Pinpoint the cell where the given text exists, returning its (x, y) midpoint coordinate. 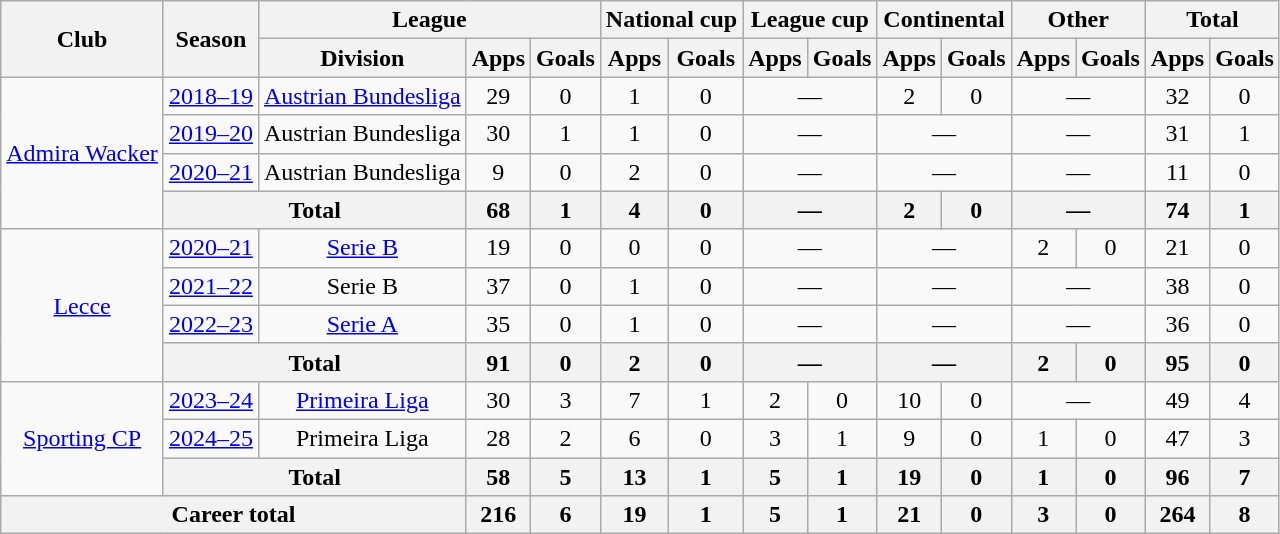
31 (1177, 134)
28 (498, 438)
Season (210, 39)
91 (498, 362)
Club (82, 39)
13 (634, 477)
National cup (671, 20)
49 (1177, 400)
38 (1177, 286)
8 (1245, 515)
36 (1177, 324)
96 (1177, 477)
11 (1177, 172)
Other (1078, 20)
2018–19 (210, 96)
37 (498, 286)
Lecce (82, 305)
216 (498, 515)
47 (1177, 438)
32 (1177, 96)
95 (1177, 362)
264 (1177, 515)
35 (498, 324)
2019–20 (210, 134)
74 (1177, 210)
2021–22 (210, 286)
29 (498, 96)
Career total (234, 515)
58 (498, 477)
68 (498, 210)
Division (362, 58)
10 (909, 400)
2022–23 (210, 324)
Admira Wacker (82, 153)
Sporting CP (82, 438)
Serie A (362, 324)
2023–24 (210, 400)
League (429, 20)
Continental (944, 20)
League cup (810, 20)
2024–25 (210, 438)
